Find where the given text appears and provide that cell's center as (x, y) coordinate. 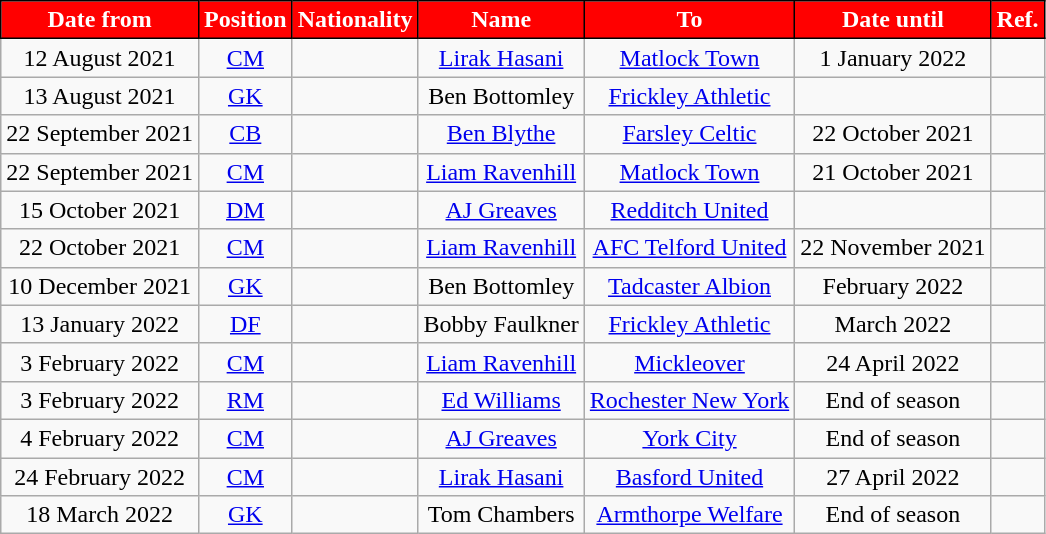
Date from (100, 20)
AFC Telford United (689, 248)
Tadcaster Albion (689, 286)
Bobby Faulkner (501, 324)
Position (245, 20)
15 October 2021 (100, 210)
12 August 2021 (100, 58)
13 January 2022 (100, 324)
DF (245, 324)
Name (501, 20)
DM (245, 210)
March 2022 (893, 324)
22 November 2021 (893, 248)
York City (689, 438)
Date until (893, 20)
18 March 2022 (100, 515)
February 2022 (893, 286)
21 October 2021 (893, 172)
Tom Chambers (501, 515)
Ed Williams (501, 400)
24 April 2022 (893, 362)
CB (245, 134)
To (689, 20)
Mickleover (689, 362)
Farsley Celtic (689, 134)
RM (245, 400)
4 February 2022 (100, 438)
Ben Blythe (501, 134)
Ref. (1018, 20)
24 February 2022 (100, 477)
Rochester New York (689, 400)
Armthorpe Welfare (689, 515)
1 January 2022 (893, 58)
10 December 2021 (100, 286)
Basford United (689, 477)
Redditch United (689, 210)
Nationality (355, 20)
13 August 2021 (100, 96)
27 April 2022 (893, 477)
